Identify which cell holds the provided text, then report its [x, y] central coordinate. 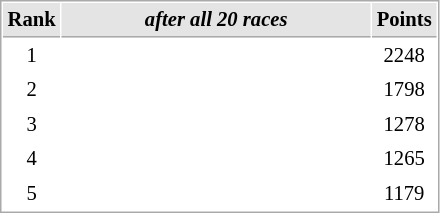
3 [32, 124]
2248 [404, 56]
1179 [404, 194]
1265 [404, 158]
after all 20 races [216, 20]
Rank [32, 20]
1 [32, 56]
1798 [404, 90]
5 [32, 194]
1278 [404, 124]
Points [404, 20]
2 [32, 90]
4 [32, 158]
